Detect which cell encompasses the target text, then output its [X, Y] center coordinate. 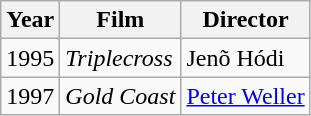
1995 [30, 58]
Gold Coast [120, 96]
Director [246, 20]
Triplecross [120, 58]
Jenõ Hódi [246, 58]
Year [30, 20]
Film [120, 20]
1997 [30, 96]
Peter Weller [246, 96]
